Provide the (X, Y) coordinate of the cell's center where the given text is located.  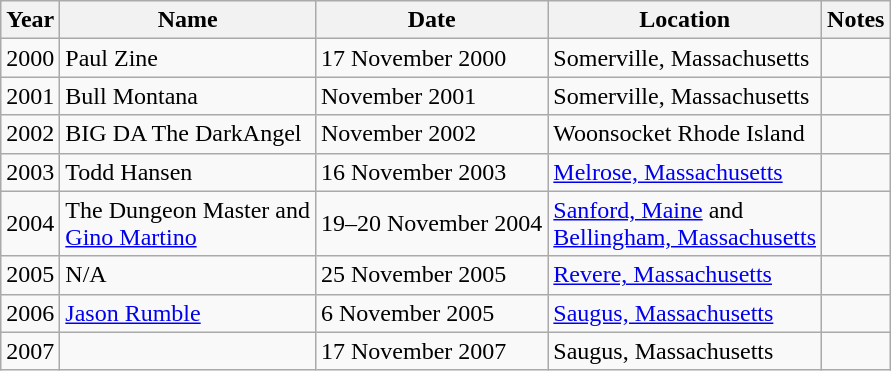
Todd Hansen (188, 172)
17 November 2000 (431, 58)
Notes (856, 20)
2007 (30, 351)
Bull Montana (188, 96)
November 2002 (431, 134)
25 November 2005 (431, 275)
Paul Zine (188, 58)
2000 (30, 58)
17 November 2007 (431, 351)
2004 (30, 224)
November 2001 (431, 96)
Location (685, 20)
N/A (188, 275)
Name (188, 20)
6 November 2005 (431, 313)
BIG DA The DarkAngel (188, 134)
Sanford, Maine andBellingham, Massachusetts (685, 224)
Woonsocket Rhode Island (685, 134)
Date (431, 20)
19–20 November 2004 (431, 224)
2001 (30, 96)
Revere, Massachusetts (685, 275)
2002 (30, 134)
2003 (30, 172)
The Dungeon Master andGino Martino (188, 224)
2005 (30, 275)
2006 (30, 313)
16 November 2003 (431, 172)
Melrose, Massachusetts (685, 172)
Year (30, 20)
Jason Rumble (188, 313)
